Provide the [X, Y] coordinate of the cell's center where the given text is located.  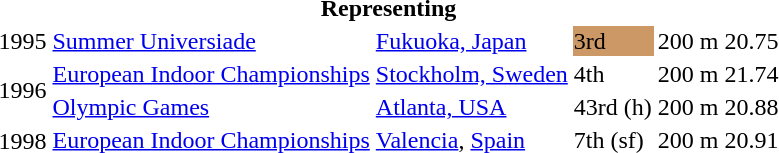
3rd [612, 41]
Olympic Games [211, 107]
Summer Universiade [211, 41]
Stockholm, Sweden [472, 74]
4th [612, 74]
Fukuoka, Japan [472, 41]
European Indoor Championships [211, 74]
Atlanta, USA [472, 107]
43rd (h) [612, 107]
